Return (X, Y) of the center of cell containing provided text 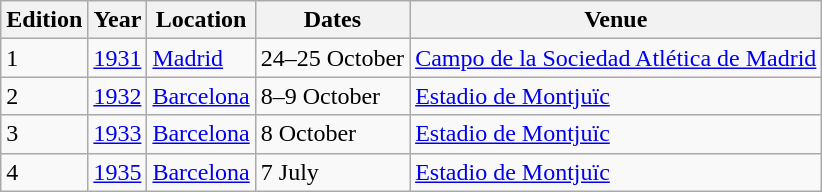
4 (44, 172)
Year (118, 20)
Campo de la Sociedad Atlética de Madrid (616, 58)
8 October (332, 134)
1933 (118, 134)
8–9 October (332, 96)
2 (44, 96)
1 (44, 58)
3 (44, 134)
Dates (332, 20)
Location (201, 20)
Edition (44, 20)
1931 (118, 58)
Venue (616, 20)
7 July (332, 172)
1935 (118, 172)
Madrid (201, 58)
24–25 October (332, 58)
1932 (118, 96)
